Extract the [X, Y] coordinate from the center of the cell holding the provided text.  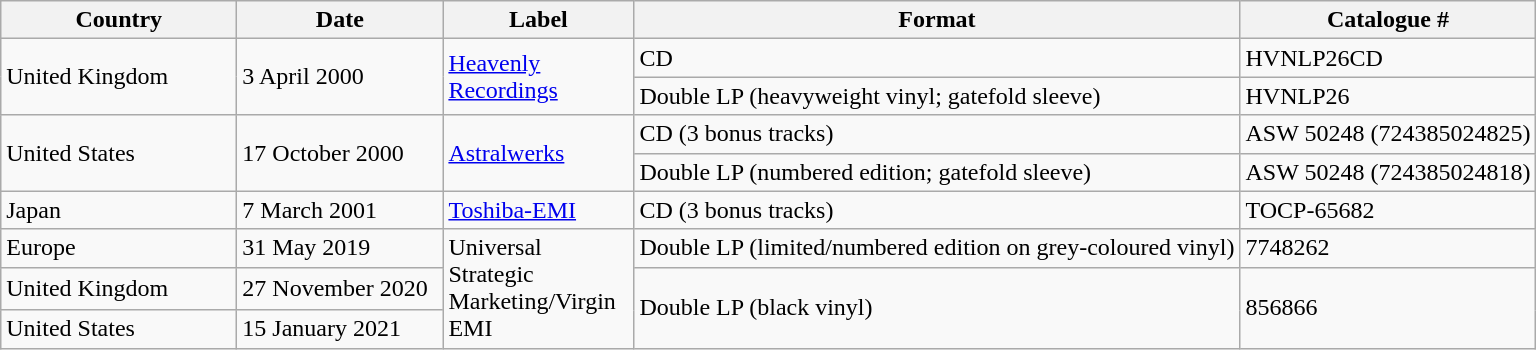
Double LP (black vinyl) [937, 308]
27 November 2020 [340, 288]
Japan [119, 210]
TOCP-65682 [1388, 210]
Country [119, 20]
Astralwerks [538, 153]
Double LP (numbered edition; gatefold sleeve) [937, 172]
Catalogue # [1388, 20]
Universal Strategic Marketing/Virgin EMI [538, 288]
ASW 50248 (724385024825) [1388, 134]
Double LP (heavyweight vinyl; gatefold sleeve) [937, 96]
Europe [119, 248]
CD [937, 58]
31 May 2019 [340, 248]
7 March 2001 [340, 210]
15 January 2021 [340, 329]
Label [538, 20]
HVNLP26 [1388, 96]
HVNLP26CD [1388, 58]
Double LP (limited/numbered edition on grey-coloured vinyl) [937, 248]
7748262 [1388, 248]
Date [340, 20]
ASW 50248 (724385024818) [1388, 172]
Toshiba-EMI [538, 210]
3 April 2000 [340, 77]
Heavenly Recordings [538, 77]
Format [937, 20]
17 October 2000 [340, 153]
856866 [1388, 308]
